From the cell containing the given text, extract its center point as [X, Y] coordinate. 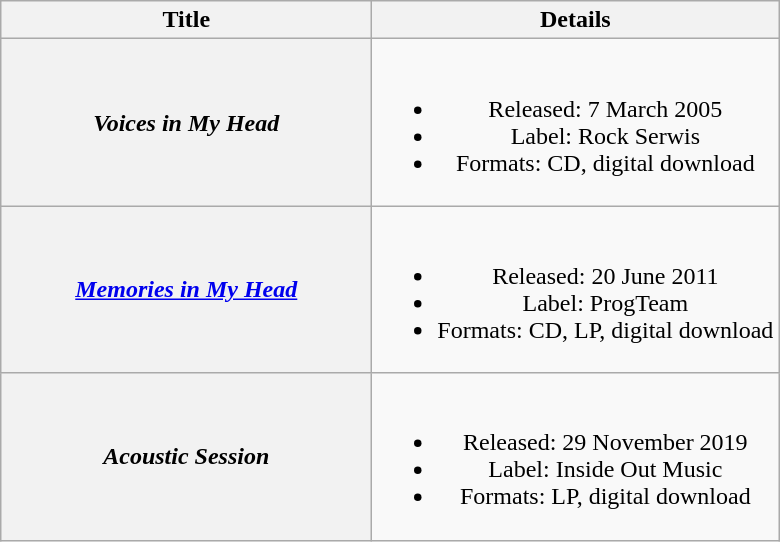
Details [576, 20]
Released: 7 March 2005Label: Rock SerwisFormats: CD, digital download [576, 122]
Memories in My Head [186, 290]
Voices in My Head [186, 122]
Released: 20 June 2011Label: ProgTeamFormats: CD, LP, digital download [576, 290]
Title [186, 20]
Acoustic Session [186, 456]
Released: 29 November 2019Label: Inside Out MusicFormats: LP, digital download [576, 456]
